Return the (x, y) coordinate for the center point of the cell that contains the specified text.  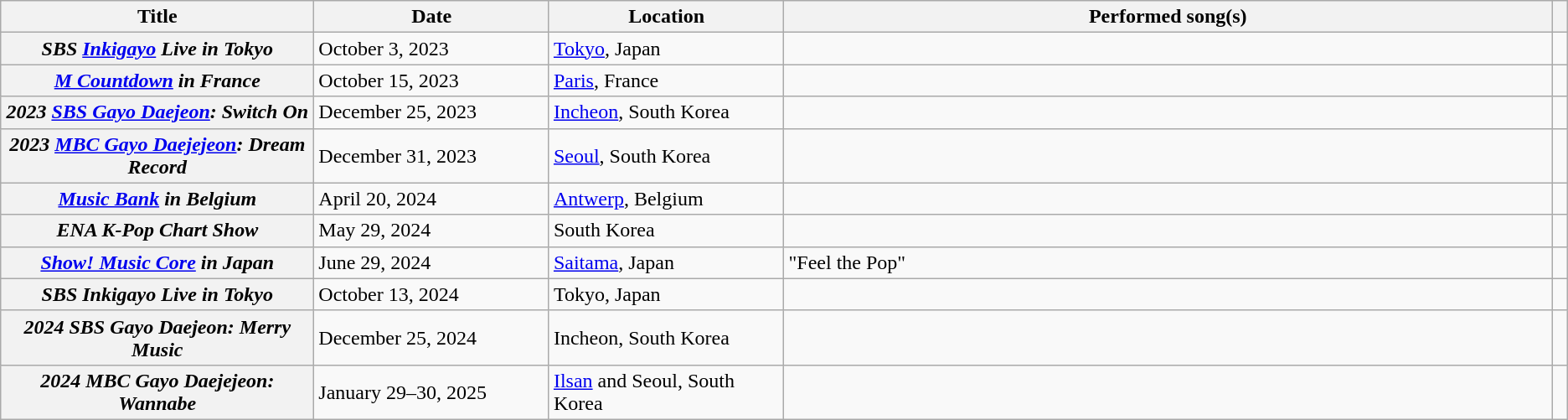
Date (432, 17)
ENA K-Pop Chart Show (157, 231)
2024 SBS Gayo Daejeon: Merry Music (157, 337)
Show! Music Core in Japan (157, 262)
2023 MBC Gayo Daejejeon: Dream Record (157, 156)
October 3, 2023 (432, 49)
Title (157, 17)
December 31, 2023 (432, 156)
Seoul, South Korea (667, 156)
2024 MBC Gayo Daejejeon: Wannabe (157, 392)
M Countdown in France (157, 80)
June 29, 2024 (432, 262)
Music Bank in Belgium (157, 199)
Performed song(s) (1168, 17)
Paris, France (667, 80)
Antwerp, Belgium (667, 199)
May 29, 2024 (432, 231)
"Feel the Pop" (1168, 262)
April 20, 2024 (432, 199)
January 29–30, 2025 (432, 392)
October 15, 2023 (432, 80)
December 25, 2023 (432, 112)
Saitama, Japan (667, 262)
December 25, 2024 (432, 337)
Location (667, 17)
South Korea (667, 231)
October 13, 2024 (432, 294)
2023 SBS Gayo Daejeon: Switch On (157, 112)
Ilsan and Seoul, South Korea (667, 392)
